Determine the [X, Y] coordinate at the center of the cell enclosing the given text.  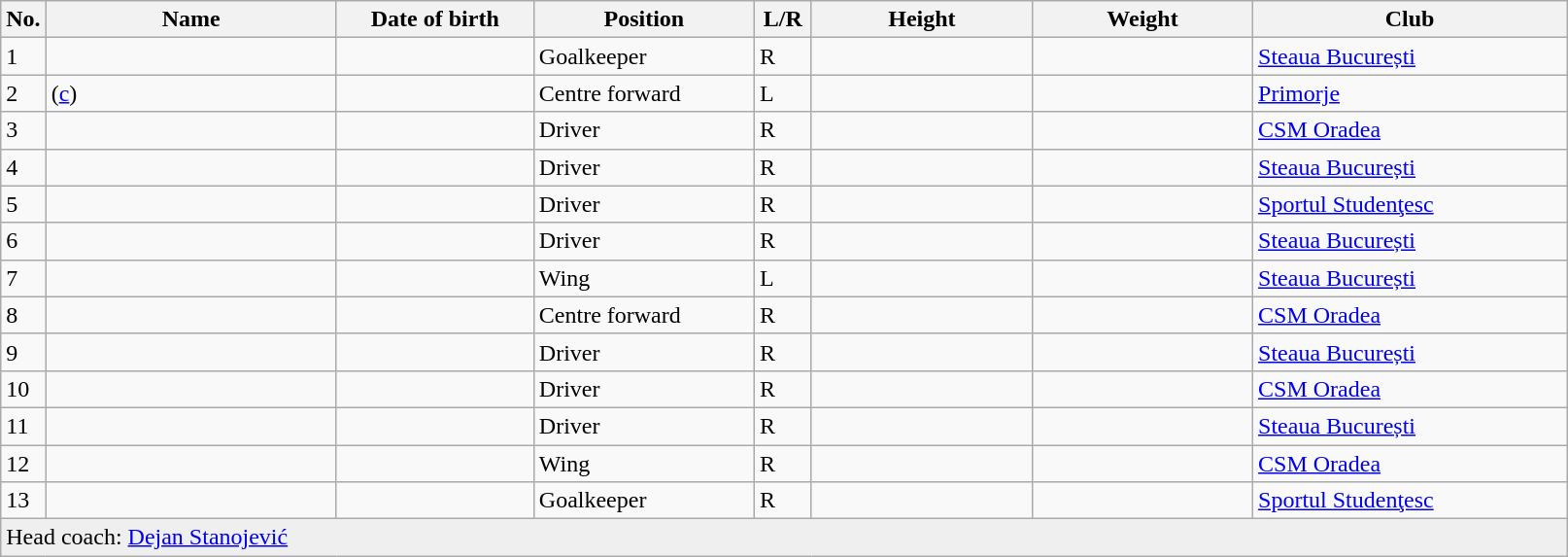
11 [23, 426]
7 [23, 278]
12 [23, 464]
Weight [1142, 19]
4 [23, 167]
(c) [190, 93]
Height [921, 19]
No. [23, 19]
3 [23, 130]
10 [23, 389]
1 [23, 56]
Club [1411, 19]
Date of birth [435, 19]
2 [23, 93]
6 [23, 241]
Primorje [1411, 93]
Position [643, 19]
Name [190, 19]
9 [23, 352]
13 [23, 501]
L/R [783, 19]
Head coach: Dejan Stanojević [784, 538]
5 [23, 204]
8 [23, 315]
